Extract the [x, y] coordinate from the center of the cell holding the provided text.  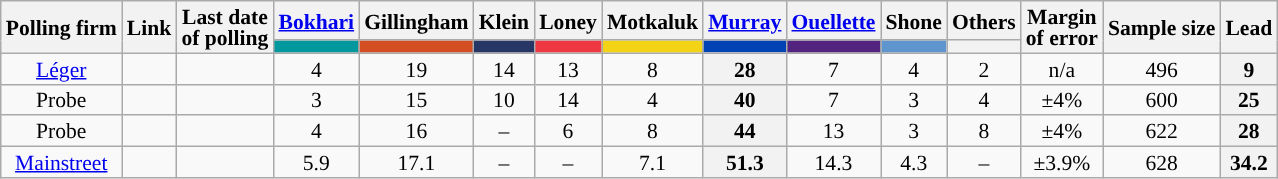
628 [1162, 162]
44 [744, 132]
±3.9% [1062, 162]
4.3 [914, 162]
10 [504, 100]
Polling firm [62, 27]
7.1 [652, 162]
25 [1248, 100]
Murray [744, 20]
Motkaluk [652, 20]
2 [984, 68]
Ouellette [833, 20]
600 [1162, 100]
Gillingham [416, 20]
Link [150, 27]
n/a [1062, 68]
6 [568, 132]
16 [416, 132]
9 [1248, 68]
Léger [62, 68]
Lead [1248, 27]
Last dateof polling [224, 27]
622 [1162, 132]
Shone [914, 20]
51.3 [744, 162]
Bokhari [316, 20]
Others [984, 20]
Loney [568, 20]
19 [416, 68]
5.9 [316, 162]
Klein [504, 20]
14.3 [833, 162]
496 [1162, 68]
40 [744, 100]
15 [416, 100]
34.2 [1248, 162]
Marginof error [1062, 27]
17.1 [416, 162]
Mainstreet [62, 162]
Sample size [1162, 27]
